Provide the [X, Y] coordinate of the cell's center where the given text is located.  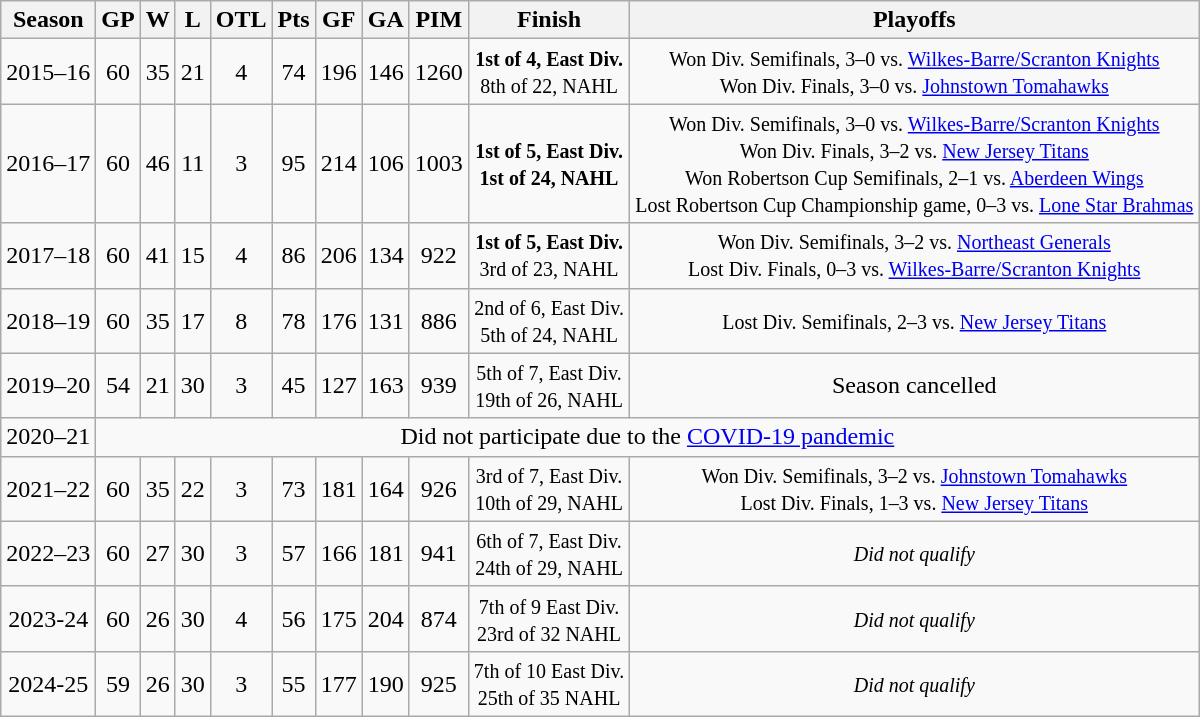
1st of 5, East Div.3rd of 23, NAHL [548, 256]
127 [338, 386]
27 [158, 554]
166 [338, 554]
2018–19 [48, 320]
Pts [294, 20]
GA [386, 20]
57 [294, 554]
134 [386, 256]
Season [48, 20]
939 [438, 386]
925 [438, 684]
196 [338, 72]
175 [338, 618]
2022–23 [48, 554]
922 [438, 256]
146 [386, 72]
3rd of 7, East Div.10th of 29, NAHL [548, 488]
95 [294, 164]
2017–18 [48, 256]
176 [338, 320]
1st of 4, East Div.8th of 22, NAHL [548, 72]
2016–17 [48, 164]
214 [338, 164]
177 [338, 684]
Won Div. Semifinals, 3–2 vs. Johnstown TomahawksLost Div. Finals, 1–3 vs. New Jersey Titans [914, 488]
164 [386, 488]
190 [386, 684]
886 [438, 320]
2023-24 [48, 618]
Playoffs [914, 20]
131 [386, 320]
2024-25 [48, 684]
73 [294, 488]
15 [192, 256]
17 [192, 320]
11 [192, 164]
2015–16 [48, 72]
74 [294, 72]
2021–22 [48, 488]
Lost Div. Semifinals, 2–3 vs. New Jersey Titans [914, 320]
46 [158, 164]
1260 [438, 72]
22 [192, 488]
59 [118, 684]
7th of 10 East Div.25th of 35 NAHL [548, 684]
1003 [438, 164]
2019–20 [48, 386]
GP [118, 20]
Won Div. Semifinals, 3–0 vs. Wilkes-Barre/Scranton KnightsWon Div. Finals, 3–0 vs. Johnstown Tomahawks [914, 72]
874 [438, 618]
Season cancelled [914, 386]
86 [294, 256]
2020–21 [48, 437]
56 [294, 618]
163 [386, 386]
1st of 5, East Div.1st of 24, NAHL [548, 164]
Won Div. Semifinals, 3–2 vs. Northeast GeneralsLost Div. Finals, 0–3 vs. Wilkes-Barre/Scranton Knights [914, 256]
L [192, 20]
7th of 9 East Div.23rd of 32 NAHL [548, 618]
6th of 7, East Div.24th of 29, NAHL [548, 554]
204 [386, 618]
926 [438, 488]
941 [438, 554]
GF [338, 20]
55 [294, 684]
8 [241, 320]
Finish [548, 20]
5th of 7, East Div.19th of 26, NAHL [548, 386]
106 [386, 164]
206 [338, 256]
2nd of 6, East Div.5th of 24, NAHL [548, 320]
OTL [241, 20]
W [158, 20]
54 [118, 386]
PIM [438, 20]
45 [294, 386]
78 [294, 320]
Did not participate due to the COVID-19 pandemic [648, 437]
41 [158, 256]
